From the cell containing the given text, extract its center point as (X, Y) coordinate. 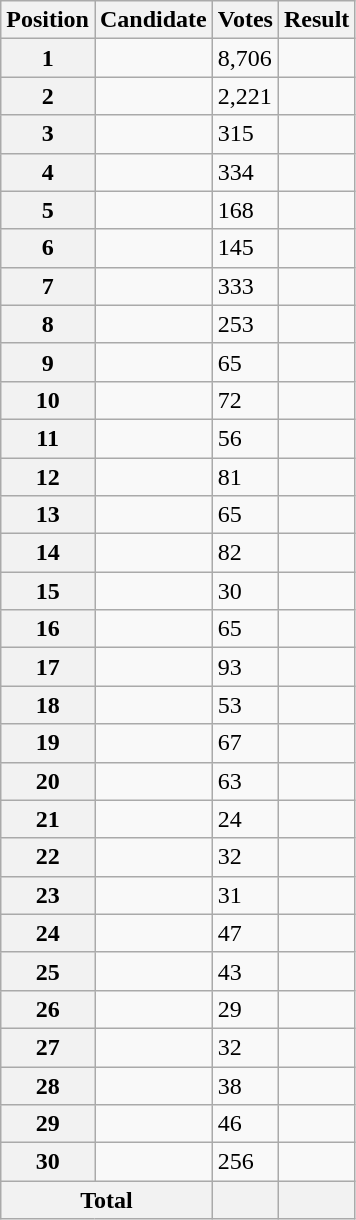
168 (245, 210)
82 (245, 553)
46 (245, 1124)
256 (245, 1162)
315 (245, 134)
Votes (245, 20)
Result (316, 20)
12 (48, 477)
19 (48, 743)
31 (245, 895)
2 (48, 96)
8 (48, 324)
81 (245, 477)
15 (48, 591)
16 (48, 629)
9 (48, 362)
5 (48, 210)
72 (245, 400)
7 (48, 286)
Position (48, 20)
145 (245, 248)
63 (245, 781)
11 (48, 438)
1 (48, 58)
8,706 (245, 58)
26 (48, 1009)
4 (48, 172)
21 (48, 819)
17 (48, 667)
67 (245, 743)
43 (245, 971)
3 (48, 134)
20 (48, 781)
2,221 (245, 96)
333 (245, 286)
38 (245, 1085)
47 (245, 933)
27 (48, 1047)
28 (48, 1085)
Total (107, 1200)
93 (245, 667)
53 (245, 705)
6 (48, 248)
253 (245, 324)
Candidate (153, 20)
23 (48, 895)
14 (48, 553)
25 (48, 971)
56 (245, 438)
334 (245, 172)
13 (48, 515)
18 (48, 705)
10 (48, 400)
22 (48, 857)
